From the cell containing the given text, extract its center point as (x, y) coordinate. 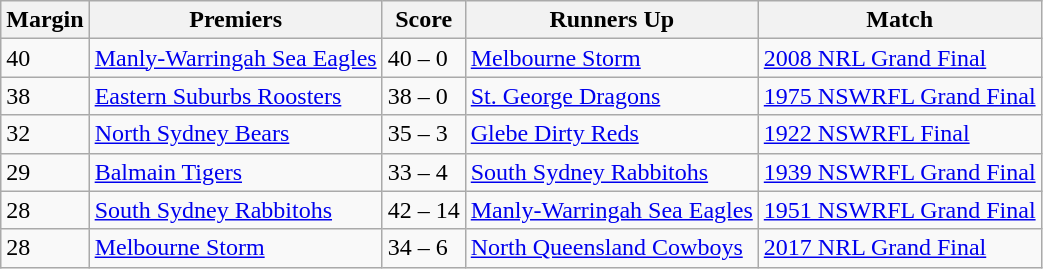
2008 NRL Grand Final (900, 58)
1922 NSWRFL Final (900, 134)
40 (45, 58)
North Sydney Bears (236, 134)
42 – 14 (424, 210)
38 (45, 96)
North Queensland Cowboys (612, 248)
Score (424, 20)
1939 NSWRFL Grand Final (900, 172)
Premiers (236, 20)
38 – 0 (424, 96)
2017 NRL Grand Final (900, 248)
St. George Dragons (612, 96)
35 – 3 (424, 134)
Margin (45, 20)
1951 NSWRFL Grand Final (900, 210)
Eastern Suburbs Roosters (236, 96)
Balmain Tigers (236, 172)
1975 NSWRFL Grand Final (900, 96)
32 (45, 134)
29 (45, 172)
34 – 6 (424, 248)
40 – 0 (424, 58)
Runners Up (612, 20)
33 – 4 (424, 172)
Match (900, 20)
Glebe Dirty Reds (612, 134)
